Find where the given text appears and provide that cell's center as [X, Y] coordinate. 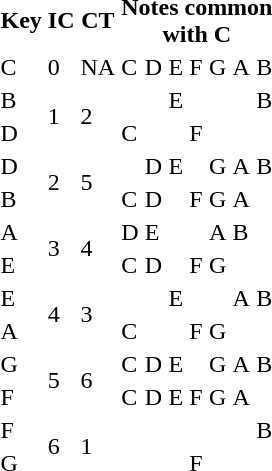
0 [61, 67]
1 [61, 116]
B [242, 232]
NA [98, 67]
6 [98, 380]
